For the text-containing cell, return its midpoint in (x, y) coordinate format. 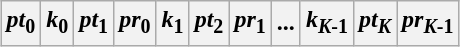
pr0 (135, 23)
k1 (172, 23)
pr1 (250, 23)
pt0 (21, 23)
k0 (58, 23)
ptK (374, 23)
... (286, 23)
pt1 (94, 23)
prK-1 (427, 23)
kK-1 (326, 23)
pt2 (209, 23)
